Detect which cell encompasses the target text, then output its (x, y) center coordinate. 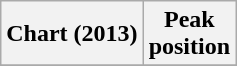
Peakposition (189, 34)
Chart (2013) (72, 34)
